Extract the [X, Y] coordinate from the center of the cell holding the provided text.  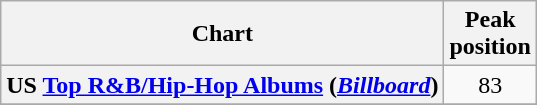
US Top R&B/Hip-Hop Albums (Billboard) [222, 85]
83 [490, 85]
Chart [222, 34]
Peakposition [490, 34]
